Detect which cell encompasses the target text, then output its [x, y] center coordinate. 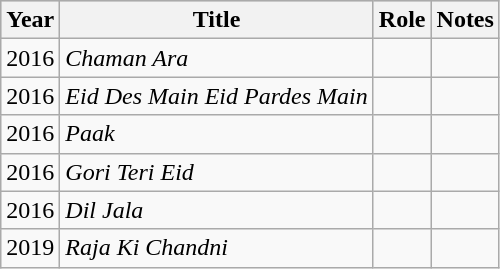
Gori Teri Eid [216, 172]
Eid Des Main Eid Pardes Main [216, 96]
Paak [216, 134]
Title [216, 20]
Raja Ki Chandni [216, 248]
Chaman Ara [216, 58]
2019 [30, 248]
Dil Jala [216, 210]
Notes [465, 20]
Year [30, 20]
Role [402, 20]
